Output the [X, Y] coordinate of the center of the cell containing the given text.  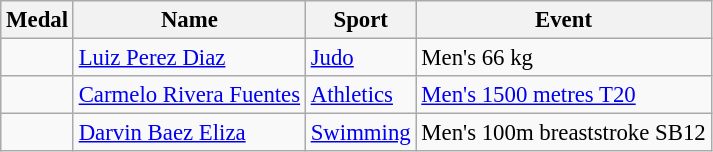
Name [189, 20]
Men's 100m breaststroke SB12 [564, 133]
Darvin Baez Eliza [189, 133]
Men's 1500 metres T20 [564, 95]
Carmelo Rivera Fuentes [189, 95]
Judo [360, 58]
Swimming [360, 133]
Medal [38, 20]
Men's 66 kg [564, 58]
Athletics [360, 95]
Sport [360, 20]
Event [564, 20]
Luiz Perez Diaz [189, 58]
